For the text-containing cell, return its midpoint in [x, y] coordinate format. 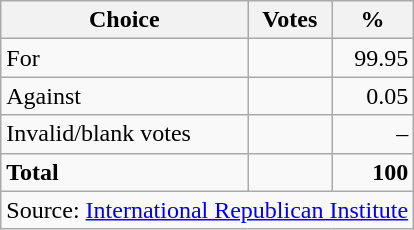
0.05 [373, 96]
99.95 [373, 58]
Against [124, 96]
Total [124, 172]
Invalid/blank votes [124, 134]
100 [373, 172]
Choice [124, 20]
– [373, 134]
Source: International Republican Institute [208, 210]
% [373, 20]
Votes [290, 20]
For [124, 58]
